Determine the [x, y] coordinate at the center of the cell enclosing the given text.  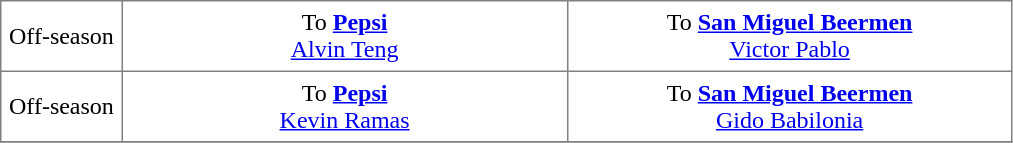
To PepsiKevin Ramas [344, 106]
To San Miguel BeermenGido Babilonia [790, 106]
To San Miguel BeermenVictor Pablo [790, 36]
To PepsiAlvin Teng [344, 36]
